Extract the (X, Y) coordinate from the center of the cell holding the provided text.  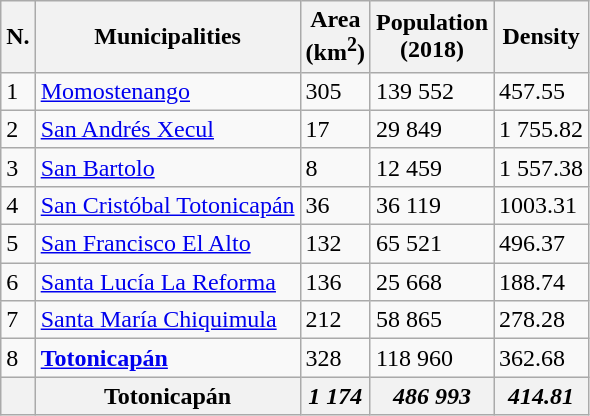
118 960 (432, 358)
3 (18, 167)
1 755.82 (542, 129)
136 (335, 282)
San Andrés Xecul (168, 129)
12 459 (432, 167)
San Francisco El Alto (168, 244)
Area(km2) (335, 37)
Santa Lucía La Reforma (168, 282)
6 (18, 282)
N. (18, 37)
188.74 (542, 282)
5 (18, 244)
486 993 (432, 396)
San Bartolo (168, 167)
132 (335, 244)
2 (18, 129)
278.28 (542, 320)
Municipalities (168, 37)
58 865 (432, 320)
65 521 (432, 244)
1003.31 (542, 205)
25 668 (432, 282)
7 (18, 320)
36 119 (432, 205)
328 (335, 358)
1 174 (335, 396)
Santa María Chiquimula (168, 320)
Population(2018) (432, 37)
4 (18, 205)
36 (335, 205)
Density (542, 37)
362.68 (542, 358)
Momostenango (168, 91)
29 849 (432, 129)
San Cristóbal Totonicapán (168, 205)
305 (335, 91)
496.37 (542, 244)
1 (18, 91)
414.81 (542, 396)
139 552 (432, 91)
457.55 (542, 91)
1 557.38 (542, 167)
212 (335, 320)
17 (335, 129)
